Search for the cell housing the specified text and yield its (x, y) center coordinate. 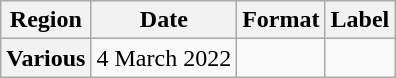
Various (46, 58)
Date (164, 20)
Format (281, 20)
Region (46, 20)
Label (360, 20)
4 March 2022 (164, 58)
